For the text-containing cell, return its midpoint in [X, Y] coordinate format. 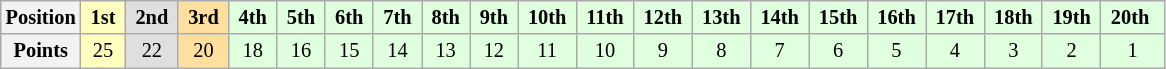
8 [721, 51]
Position [41, 17]
14 [397, 51]
14th [779, 17]
9th [494, 17]
3 [1013, 51]
9 [663, 51]
12th [663, 17]
3rd [203, 17]
15th [838, 17]
16 [301, 51]
11 [547, 51]
22 [152, 51]
4th [253, 17]
5th [301, 17]
2 [1071, 51]
1 [1133, 51]
10th [547, 17]
Points [41, 51]
1st [104, 17]
7 [779, 51]
19th [1071, 17]
6th [349, 17]
15 [349, 51]
20 [203, 51]
13 [446, 51]
18th [1013, 17]
18 [253, 51]
16th [896, 17]
13th [721, 17]
2nd [152, 17]
20th [1133, 17]
4 [955, 51]
17th [955, 17]
5 [896, 51]
12 [494, 51]
6 [838, 51]
11th [604, 17]
10 [604, 51]
8th [446, 17]
7th [397, 17]
25 [104, 51]
